Determine the (X, Y) coordinate at the center of the cell enclosing the given text.  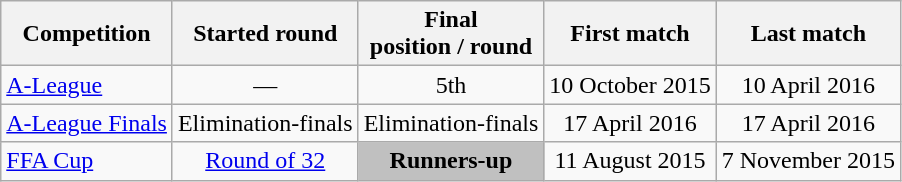
Runners-up (451, 161)
5th (451, 85)
Started round (265, 34)
First match (630, 34)
A-League (87, 85)
— (265, 85)
FFA Cup (87, 161)
Last match (808, 34)
7 November 2015 (808, 161)
10 October 2015 (630, 85)
Final position / round (451, 34)
10 April 2016 (808, 85)
Round of 32 (265, 161)
A-League Finals (87, 123)
11 August 2015 (630, 161)
Competition (87, 34)
